Find where the given text appears and provide that cell's center as (x, y) coordinate. 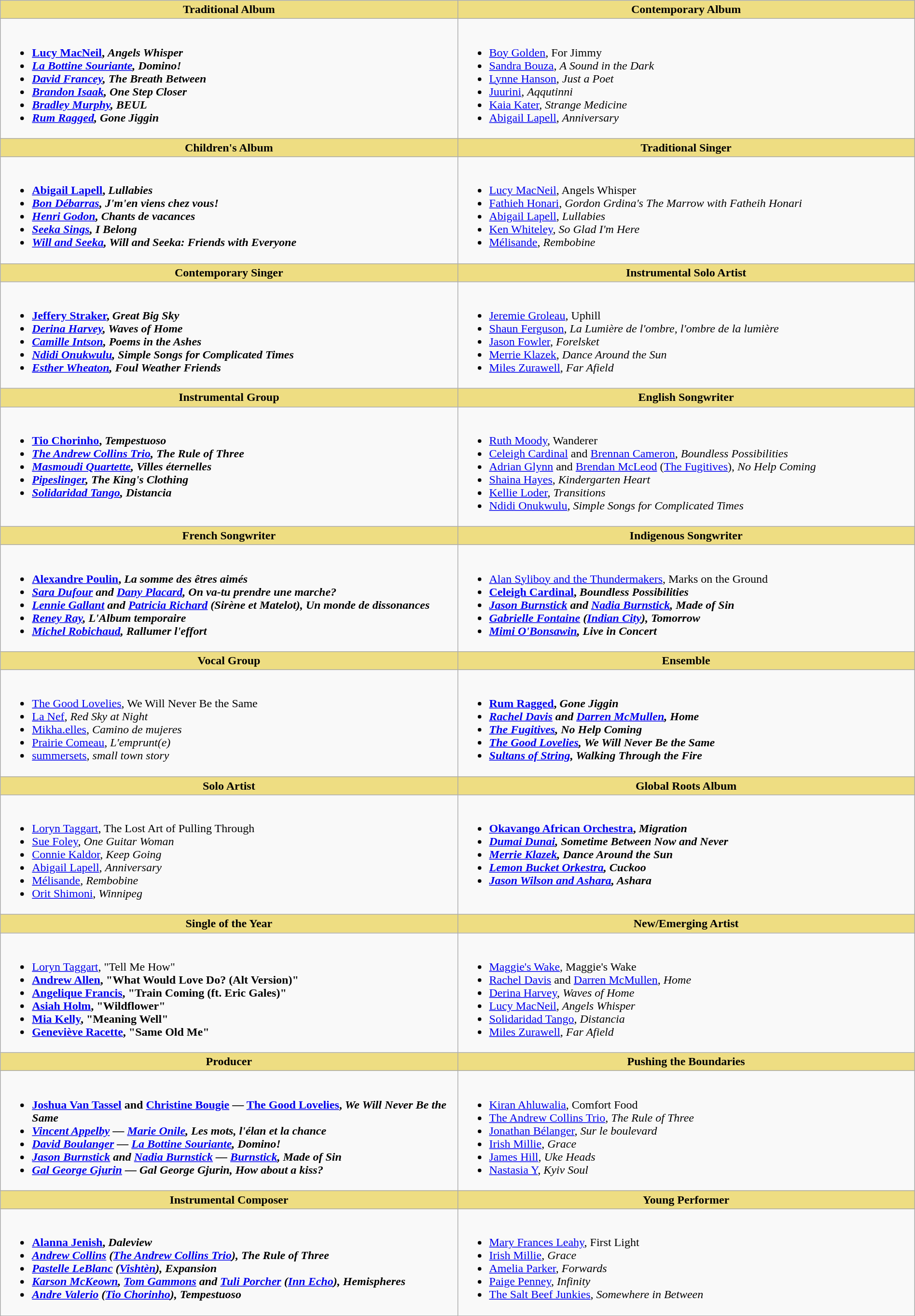
Instrumental Composer (229, 1200)
Contemporary Singer (229, 273)
Producer (229, 1062)
Global Roots Album (686, 786)
Indigenous Songwriter (686, 535)
Traditional Singer (686, 148)
Ensemble (686, 660)
Mary Frances Leahy, First LightIrish Millie, GraceAmelia Parker, ForwardsPaige Penney, InfinityThe Salt Beef Junkies, Somewhere in Between (686, 1262)
Pushing the Boundaries (686, 1062)
Instrumental Solo Artist (686, 273)
New/Emerging Artist (686, 924)
Single of the Year (229, 924)
French Songwriter (229, 535)
Vocal Group (229, 660)
Children's Album (229, 148)
Contemporary Album (686, 10)
Young Performer (686, 1200)
Instrumental Group (229, 398)
Traditional Album (229, 10)
Solo Artist (229, 786)
English Songwriter (686, 398)
